Scan for the cell matching the given text and deliver its [X, Y] coordinate at center. 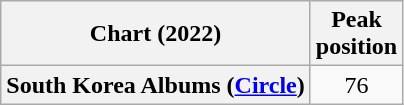
76 [356, 85]
South Korea Albums (Circle) [156, 85]
Chart (2022) [156, 34]
Peakposition [356, 34]
